Extract the (x, y) coordinate from the center of the cell holding the provided text.  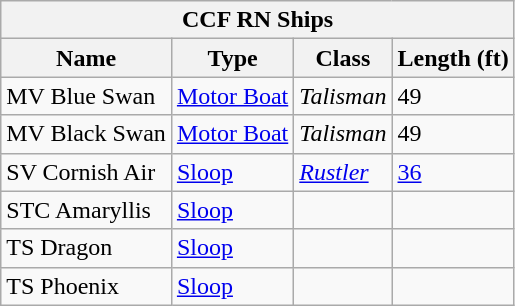
TS Phoenix (86, 286)
MV Black Swan (86, 134)
STC Amaryllis (86, 210)
Name (86, 58)
36 (453, 172)
Length (ft) (453, 58)
CCF RN Ships (258, 20)
SV Cornish Air (86, 172)
Type (232, 58)
TS Dragon (86, 248)
MV Blue Swan (86, 96)
Class (343, 58)
Rustler (343, 172)
